Determine the (X, Y) coordinate at the center of the cell enclosing the given text.  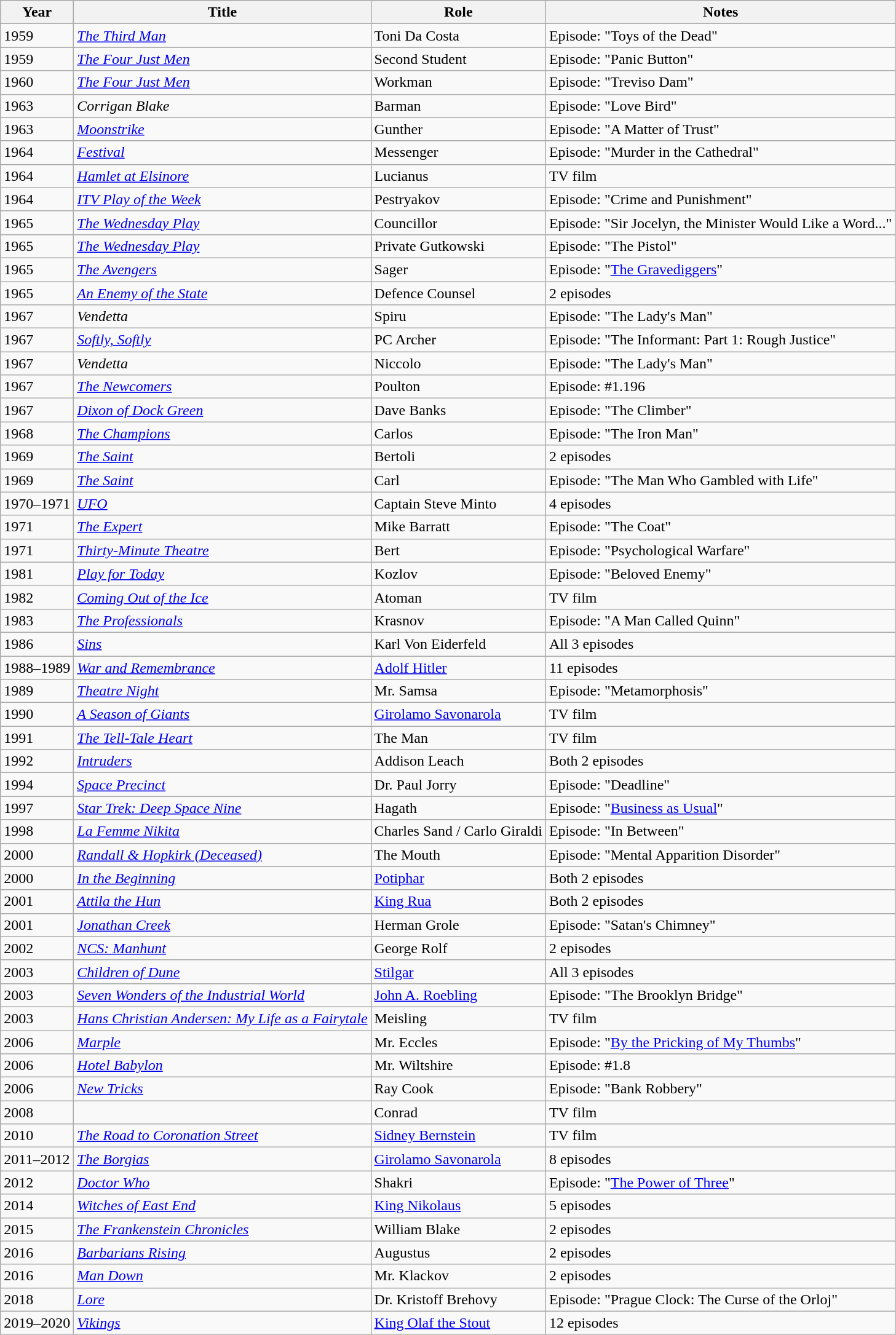
Episode: "Mental Apparition Disorder" (720, 855)
Atoman (458, 597)
The Professionals (223, 620)
5 episodes (720, 1206)
Moonstrike (223, 129)
Adolf Hitler (458, 667)
2015 (37, 1229)
Dr. Kristoff Brehovy (458, 1299)
Witches of East End (223, 1206)
King Nikolaus (458, 1206)
1992 (37, 761)
2012 (37, 1182)
Shakri (458, 1182)
Episode: "Satan's Chimney" (720, 925)
Bertoli (458, 457)
Spiru (458, 317)
La Femme Nikita (223, 831)
Episode: "Murder in the Cathedral" (720, 153)
ITV Play of the Week (223, 199)
Bert (458, 550)
Vikings (223, 1323)
Attila the Hun (223, 901)
Episode: "Metamorphosis" (720, 691)
Hamlet at Elsinore (223, 176)
2014 (37, 1206)
PC Archer (458, 340)
2011–2012 (37, 1159)
4 episodes (720, 504)
Episode: "The Brooklyn Bridge" (720, 995)
Play for Today (223, 574)
The Mouth (458, 855)
War and Remembrance (223, 667)
2018 (37, 1299)
Episode: "By the Pricking of My Thumbs" (720, 1042)
Pestryakov (458, 199)
1994 (37, 785)
Mr. Samsa (458, 691)
Man Down (223, 1276)
Potiphar (458, 878)
Episode: "The Power of Three" (720, 1182)
George Rolf (458, 948)
Coming Out of the Ice (223, 597)
Gunther (458, 129)
2002 (37, 948)
Kozlov (458, 574)
Softly, Softly (223, 340)
Year (37, 12)
Poulton (458, 387)
The Avengers (223, 269)
Episode: "Deadline" (720, 785)
Episode: "Love Bird" (720, 106)
Mr. Eccles (458, 1042)
1970–1971 (37, 504)
The Frankenstein Chronicles (223, 1229)
The Expert (223, 527)
Title (223, 12)
Messenger (458, 153)
Mr. Klackov (458, 1276)
1960 (37, 82)
1998 (37, 831)
Episode: "The Climber" (720, 410)
1968 (37, 434)
Ray Cook (458, 1089)
1986 (37, 644)
Sidney Bernstein (458, 1136)
Sins (223, 644)
John A. Roebling (458, 995)
Episode: "In Between" (720, 831)
The Champions (223, 434)
Second Student (458, 59)
12 episodes (720, 1323)
Doctor Who (223, 1182)
1990 (37, 715)
Episode: "The Man Who Gambled with Life" (720, 480)
Episode: #1.196 (720, 387)
Workman (458, 82)
Episode: "The Gravediggers" (720, 269)
Hagath (458, 808)
King Rua (458, 901)
1982 (37, 597)
Herman Grole (458, 925)
Episode: "The Iron Man" (720, 434)
1983 (37, 620)
The Third Man (223, 36)
Addison Leach (458, 761)
Augustus (458, 1253)
Niccolo (458, 363)
Dixon of Dock Green (223, 410)
The Road to Coronation Street (223, 1136)
Space Precinct (223, 785)
Lucianus (458, 176)
Charles Sand / Carlo Giraldi (458, 831)
Thirty-Minute Theatre (223, 550)
Marple (223, 1042)
2010 (37, 1136)
Dr. Paul Jorry (458, 785)
Krasnov (458, 620)
Dave Banks (458, 410)
Stilgar (458, 972)
Episode: "A Man Called Quinn" (720, 620)
2019–2020 (37, 1323)
Corrigan Blake (223, 106)
The Tell-Tale Heart (223, 738)
Carlos (458, 434)
The Newcomers (223, 387)
1988–1989 (37, 667)
UFO (223, 504)
Jonathan Creek (223, 925)
Conrad (458, 1112)
Episode: "Business as Usual" (720, 808)
Episode: "Toys of the Dead" (720, 36)
11 episodes (720, 667)
William Blake (458, 1229)
Councillor (458, 223)
King Olaf the Stout (458, 1323)
Meisling (458, 1018)
Episode: "A Matter of Trust" (720, 129)
1989 (37, 691)
In the Beginning (223, 878)
Lore (223, 1299)
Hans Christian Andersen: My Life as a Fairytale (223, 1018)
Notes (720, 12)
New Tricks (223, 1089)
Barbarians Rising (223, 1253)
Captain Steve Minto (458, 504)
The Borgias (223, 1159)
1981 (37, 574)
Episode: "The Informant: Part 1: Rough Justice" (720, 340)
Star Trek: Deep Space Nine (223, 808)
1997 (37, 808)
Episode: "Bank Robbery" (720, 1089)
Episode: #1.8 (720, 1066)
Theatre Night (223, 691)
2008 (37, 1112)
Seven Wonders of the Industrial World (223, 995)
Episode: "Treviso Dam" (720, 82)
Episode: "The Pistol" (720, 246)
Role (458, 12)
1991 (37, 738)
Defence Counsel (458, 293)
Mike Barratt (458, 527)
Karl Von Eiderfeld (458, 644)
Episode: "Psychological Warfare" (720, 550)
Private Gutkowski (458, 246)
Festival (223, 153)
Hotel Babylon (223, 1066)
Children of Dune (223, 972)
Randall & Hopkirk (Deceased) (223, 855)
The Man (458, 738)
An Enemy of the State (223, 293)
Episode: "Prague Clock: The Curse of the Orloj" (720, 1299)
Barman (458, 106)
Mr. Wiltshire (458, 1066)
Episode: "Panic Button" (720, 59)
Carl (458, 480)
A Season of Giants (223, 715)
Intruders (223, 761)
NCS: Manhunt (223, 948)
8 episodes (720, 1159)
Sager (458, 269)
Episode: "Crime and Punishment" (720, 199)
Episode: "Beloved Enemy" (720, 574)
Toni Da Costa (458, 36)
Episode: "Sir Jocelyn, the Minister Would Like a Word..." (720, 223)
Episode: "The Coat" (720, 527)
